Locate the cell with the specified text and output its [x, y] center coordinate. 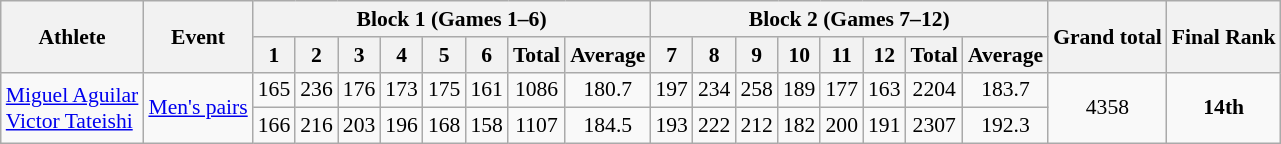
Block 2 (Games 7–12) [849, 19]
158 [486, 126]
Grand total [1108, 36]
177 [842, 90]
184.5 [608, 126]
2307 [934, 126]
10 [800, 55]
189 [800, 90]
1 [274, 55]
5 [444, 55]
166 [274, 126]
1086 [536, 90]
234 [714, 90]
6 [486, 55]
212 [756, 126]
197 [672, 90]
Event [198, 36]
176 [360, 90]
173 [402, 90]
163 [884, 90]
12 [884, 55]
216 [316, 126]
2 [316, 55]
161 [486, 90]
7 [672, 55]
8 [714, 55]
1107 [536, 126]
11 [842, 55]
175 [444, 90]
200 [842, 126]
4 [402, 55]
196 [402, 126]
4358 [1108, 108]
14th [1224, 108]
Miguel Aguilar Victor Tateishi [72, 108]
Block 1 (Games 1–6) [452, 19]
183.7 [1006, 90]
258 [756, 90]
192.3 [1006, 126]
203 [360, 126]
193 [672, 126]
9 [756, 55]
Athlete [72, 36]
236 [316, 90]
Final Rank [1224, 36]
222 [714, 126]
182 [800, 126]
168 [444, 126]
3 [360, 55]
2204 [934, 90]
191 [884, 126]
165 [274, 90]
180.7 [608, 90]
Men's pairs [198, 108]
